For the text-containing cell, return its midpoint in (X, Y) coordinate format. 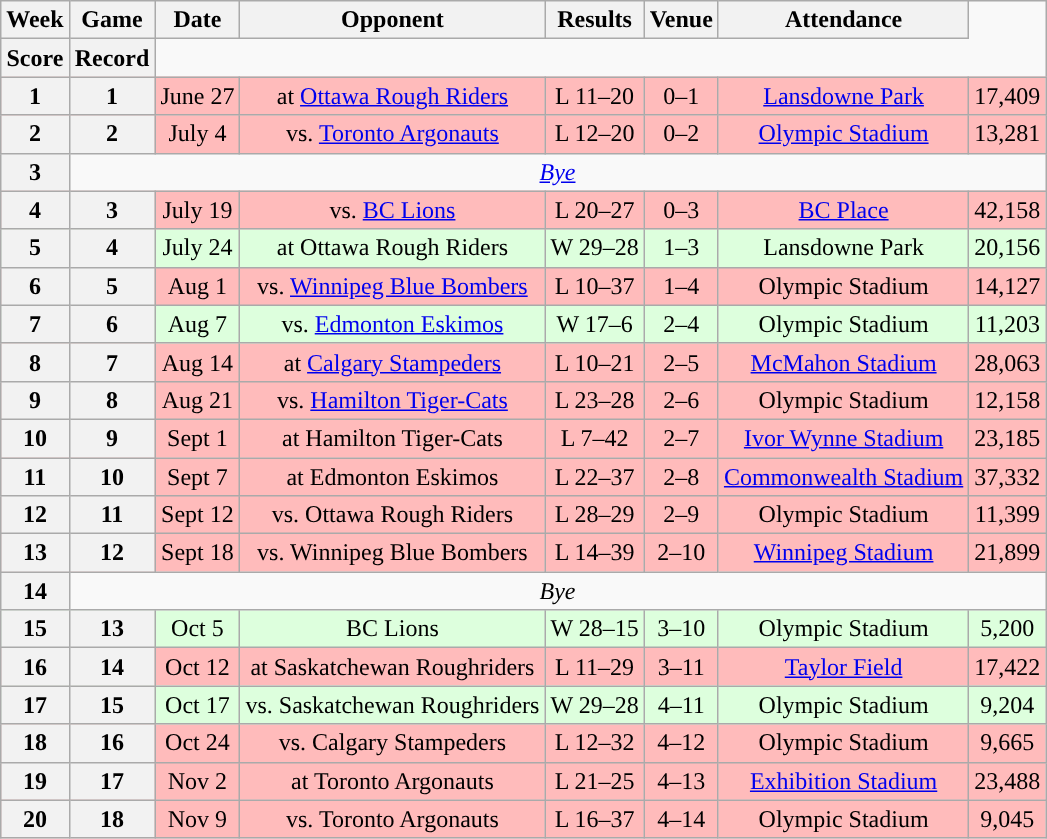
at Edmonton Eskimos (392, 477)
Attendance (843, 20)
23,185 (1008, 438)
17,422 (1008, 667)
21,899 (1008, 553)
July 24 (198, 248)
2–6 (681, 400)
Exhibition Stadium (843, 781)
20 (35, 819)
Sept 18 (198, 553)
1–4 (681, 286)
9,204 (1008, 705)
Taylor Field (843, 667)
L 16–37 (594, 819)
Score (35, 58)
Oct 5 (198, 629)
20,156 (1008, 248)
4–14 (681, 819)
Record (112, 58)
July 19 (198, 210)
L 20–27 (594, 210)
L 23–28 (594, 400)
19 (35, 781)
Oct 12 (198, 667)
13,281 (1008, 134)
L 21–25 (594, 781)
9,665 (1008, 743)
Results (594, 20)
Nov 9 (198, 819)
28,063 (1008, 362)
2–5 (681, 362)
at Calgary Stampeders (392, 362)
W 17–6 (594, 324)
5,200 (1008, 629)
2–8 (681, 477)
at Hamilton Tiger-Cats (392, 438)
17,409 (1008, 96)
L 12–32 (594, 743)
vs. BC Lions (392, 210)
Aug 14 (198, 362)
L 7–42 (594, 438)
BC Place (843, 210)
L 22–37 (594, 477)
Venue (681, 20)
Ivor Wynne Stadium (843, 438)
Game (112, 20)
L 10–21 (594, 362)
Sept 7 (198, 477)
L 11–29 (594, 667)
L 14–39 (594, 553)
Aug 21 (198, 400)
L 11–20 (594, 96)
vs. Hamilton Tiger-Cats (392, 400)
vs. Ottawa Rough Riders (392, 515)
4–11 (681, 705)
23,488 (1008, 781)
L 12–20 (594, 134)
Oct 24 (198, 743)
Sept 1 (198, 438)
11,203 (1008, 324)
4–12 (681, 743)
L 10–37 (594, 286)
2–7 (681, 438)
July 4 (198, 134)
Aug 7 (198, 324)
37,332 (1008, 477)
Date (198, 20)
at Toronto Argonauts (392, 781)
12,158 (1008, 400)
L 28–29 (594, 515)
9,045 (1008, 819)
14,127 (1008, 286)
0–2 (681, 134)
1–3 (681, 248)
42,158 (1008, 210)
0–1 (681, 96)
2–10 (681, 553)
at Saskatchewan Roughriders (392, 667)
Opponent (392, 20)
2–9 (681, 515)
0–3 (681, 210)
Winnipeg Stadium (843, 553)
4–13 (681, 781)
vs. Calgary Stampeders (392, 743)
2–4 (681, 324)
Nov 2 (198, 781)
3–10 (681, 629)
Aug 1 (198, 286)
W 28–15 (594, 629)
McMahon Stadium (843, 362)
June 27 (198, 96)
Oct 17 (198, 705)
11,399 (1008, 515)
3–11 (681, 667)
Sept 12 (198, 515)
Commonwealth Stadium (843, 477)
vs. Saskatchewan Roughriders (392, 705)
Week (35, 20)
vs. Edmonton Eskimos (392, 324)
BC Lions (392, 629)
